Detect which cell encompasses the target text, then output its [x, y] center coordinate. 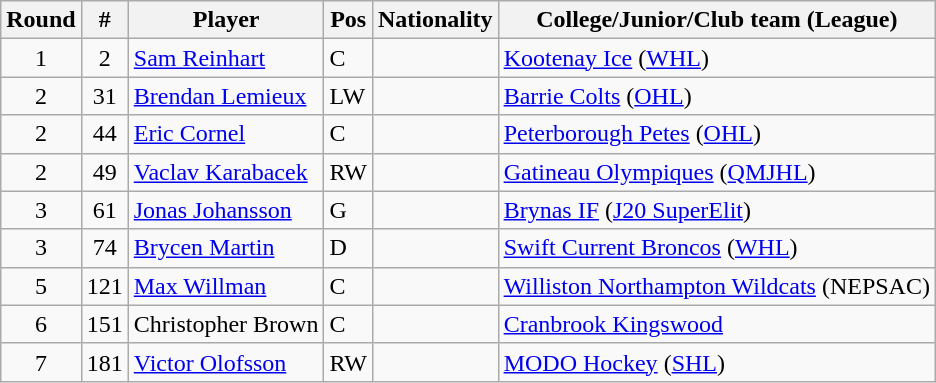
Kootenay Ice (WHL) [716, 58]
Brycen Martin [226, 248]
LW [348, 96]
Jonas Johansson [226, 210]
Pos [348, 20]
7 [41, 362]
G [348, 210]
# [104, 20]
121 [104, 286]
Vaclav Karabacek [226, 172]
Round [41, 20]
44 [104, 134]
5 [41, 286]
6 [41, 324]
Swift Current Broncos (WHL) [716, 248]
74 [104, 248]
31 [104, 96]
Williston Northampton Wildcats (NEPSAC) [716, 286]
61 [104, 210]
Brendan Lemieux [226, 96]
MODO Hockey (SHL) [716, 362]
Christopher Brown [226, 324]
151 [104, 324]
Cranbrook Kingswood [716, 324]
Sam Reinhart [226, 58]
Victor Olofsson [226, 362]
Barrie Colts (OHL) [716, 96]
Eric Cornel [226, 134]
49 [104, 172]
Player [226, 20]
1 [41, 58]
Brynas IF (J20 SuperElit) [716, 210]
Gatineau Olympiques (QMJHL) [716, 172]
Nationality [435, 20]
D [348, 248]
Peterborough Petes (OHL) [716, 134]
College/Junior/Club team (League) [716, 20]
Max Willman [226, 286]
181 [104, 362]
